Return (X, Y) of the center of cell containing provided text 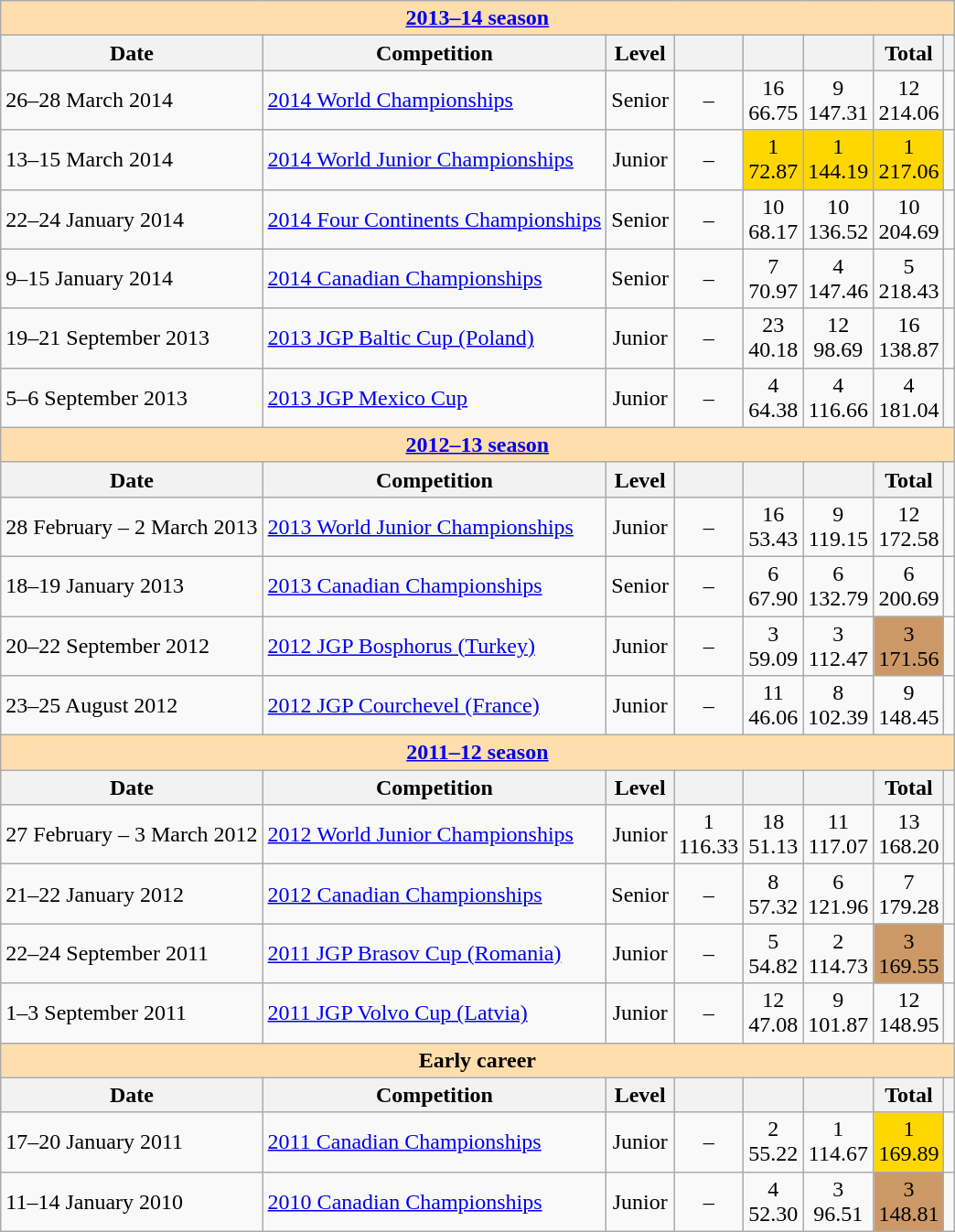
2011 JGP Brasov Cup (Romania) (435, 953)
13168.20 (909, 834)
464.38 (774, 397)
1217.06 (909, 159)
857.32 (774, 895)
1–3 September 2011 (132, 1013)
17–20 January 2011 (132, 1141)
554.82 (774, 953)
4181.04 (909, 397)
1114.67 (838, 1141)
2013 JGP Mexico Cup (435, 397)
18–19 January 2013 (132, 585)
1666.75 (774, 101)
396.51 (838, 1202)
26–28 March 2014 (132, 101)
1146.06 (774, 706)
2340.18 (774, 338)
5–6 September 2013 (132, 397)
2014 World Championships (435, 101)
2012 Canadian Championships (435, 895)
2011 JGP Volvo Cup (Latvia) (435, 1013)
2012 World Junior Championships (435, 834)
359.09 (774, 646)
2012 JGP Bosphorus (Turkey) (435, 646)
770.97 (774, 278)
3171.56 (909, 646)
2013 Canadian Championships (435, 585)
2011–12 season (477, 753)
11117.07 (838, 834)
7179.28 (909, 895)
10204.69 (909, 220)
1851.13 (774, 834)
11–14 January 2010 (132, 1202)
9148.45 (909, 706)
27 February – 3 March 2012 (132, 834)
12172.58 (909, 527)
2012–13 season (477, 445)
6132.79 (838, 585)
1247.08 (774, 1013)
9147.31 (838, 101)
4116.66 (838, 397)
9119.15 (838, 527)
1144.19 (838, 159)
1169.89 (909, 1141)
2013 JGP Baltic Cup (Poland) (435, 338)
667.90 (774, 585)
2012 JGP Courchevel (France) (435, 706)
255.22 (774, 1141)
1068.17 (774, 220)
452.30 (774, 1202)
2114.73 (838, 953)
22–24 September 2011 (132, 953)
21–22 January 2012 (132, 895)
2011 Canadian Championships (435, 1141)
6200.69 (909, 585)
28 February – 2 March 2013 (132, 527)
12148.95 (909, 1013)
3169.55 (909, 953)
Early career (477, 1060)
8102.39 (838, 706)
172.87 (774, 159)
2010 Canadian Championships (435, 1202)
10136.52 (838, 220)
9–15 January 2014 (132, 278)
3112.47 (838, 646)
16138.87 (909, 338)
22–24 January 2014 (132, 220)
12214.06 (909, 101)
1653.43 (774, 527)
2014 Canadian Championships (435, 278)
2014 World Junior Championships (435, 159)
13–15 March 2014 (132, 159)
5218.43 (909, 278)
9101.87 (838, 1013)
2014 Four Continents Championships (435, 220)
4147.46 (838, 278)
20–22 September 2012 (132, 646)
2013–14 season (477, 18)
6121.96 (838, 895)
3148.81 (909, 1202)
23–25 August 2012 (132, 706)
19–21 September 2013 (132, 338)
1298.69 (838, 338)
1116.33 (709, 834)
2013 World Junior Championships (435, 527)
